Scan for the cell matching the given text and deliver its (x, y) coordinate at center. 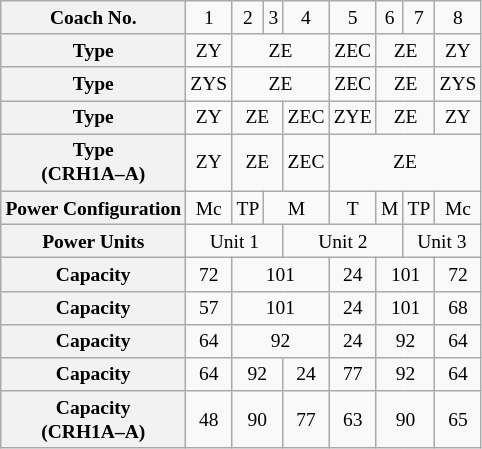
65 (458, 420)
5 (352, 18)
48 (209, 420)
Power Units (94, 240)
68 (458, 308)
1 (209, 18)
63 (352, 420)
T (352, 208)
Unit 1 (234, 240)
Unit 2 (343, 240)
4 (306, 18)
Type(CRH1A–A) (94, 162)
2 (248, 18)
57 (209, 308)
Capacity(CRH1A–A) (94, 420)
8 (458, 18)
3 (274, 18)
7 (419, 18)
Unit 3 (442, 240)
Power Configuration (94, 208)
ZYE (352, 118)
6 (390, 18)
Coach No. (94, 18)
